Provide the [X, Y] coordinate of the cell's center where the given text is located.  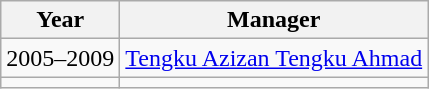
Manager [274, 20]
Tengku Azizan Tengku Ahmad [274, 58]
2005–2009 [60, 58]
Year [60, 20]
